For the text-containing cell, return its midpoint in [X, Y] coordinate format. 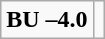
BU –4.0 [47, 19]
